Locate the cell with the specified text and output its [X, Y] center coordinate. 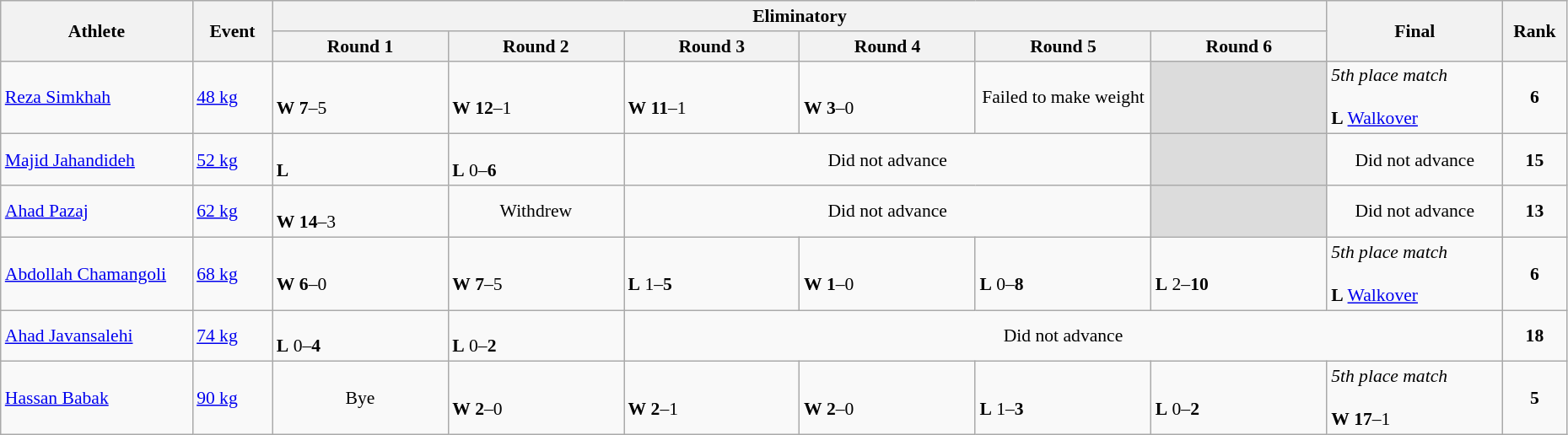
Athlete [96, 30]
Event [233, 30]
L 1–5 [712, 273]
18 [1534, 336]
W 1–0 [887, 273]
Rank [1534, 30]
L 0–4 [360, 336]
Round 6 [1239, 46]
Round 1 [360, 46]
Ahad Pazaj [96, 211]
5th place matchW 17–1 [1414, 398]
Ahad Javansalehi [96, 336]
Round 5 [1063, 46]
13 [1534, 211]
90 kg [233, 398]
L 0–8 [1063, 273]
5 [1534, 398]
74 kg [233, 336]
L 2–10 [1239, 273]
W 2–1 [712, 398]
Withdrew [536, 211]
W 3–0 [887, 98]
L 0–6 [536, 160]
Abdollah Chamangoli [96, 273]
W 6–0 [360, 273]
52 kg [233, 160]
Reza Simkhah [96, 98]
L [360, 160]
Failed to make weight [1063, 98]
Final [1414, 30]
15 [1534, 160]
Eliminatory [800, 16]
L 1–3 [1063, 398]
Bye [360, 398]
68 kg [233, 273]
Majid Jahandideh [96, 160]
Hassan Babak [96, 398]
62 kg [233, 211]
Round 4 [887, 46]
W 11–1 [712, 98]
48 kg [233, 98]
W 14–3 [360, 211]
W 12–1 [536, 98]
Round 2 [536, 46]
Round 3 [712, 46]
